Extract the [X, Y] coordinate from the center of the cell holding the provided text.  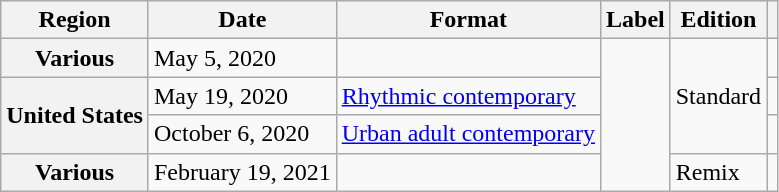
May 19, 2020 [242, 96]
May 5, 2020 [242, 58]
Rhythmic contemporary [468, 96]
Standard [718, 96]
Date [242, 20]
October 6, 2020 [242, 134]
February 19, 2021 [242, 172]
United States [75, 115]
Urban adult contemporary [468, 134]
Format [468, 20]
Remix [718, 172]
Label [635, 20]
Edition [718, 20]
Region [75, 20]
